Locate the cell with the specified text and output its [X, Y] center coordinate. 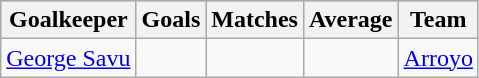
Team [438, 20]
Matches [255, 20]
Goalkeeper [68, 20]
Average [350, 20]
Arroyo [438, 58]
George Savu [68, 58]
Goals [171, 20]
